Capture the cell that displays the provided text and extract its (x, y) central coordinate. 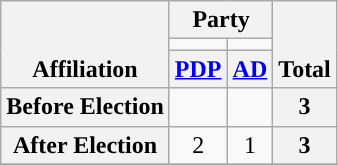
Party (220, 20)
PDP (198, 69)
2 (198, 145)
Affiliation (86, 44)
Total (305, 44)
AD (250, 69)
Before Election (86, 107)
After Election (86, 145)
1 (250, 145)
